Find where the given text appears and provide that cell's center as [X, Y] coordinate. 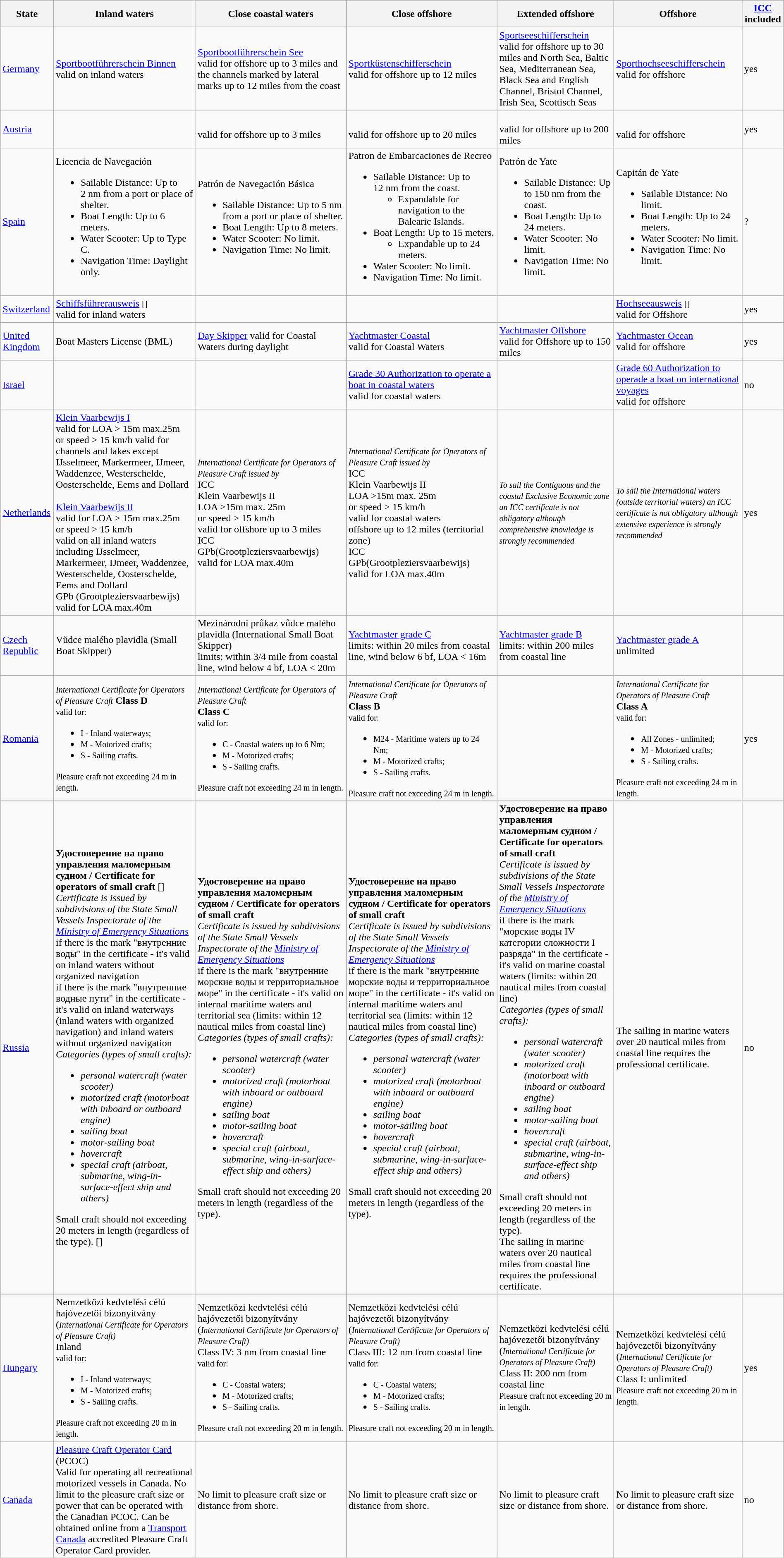
Sportbootführerschein Binnenvalid on inland waters [124, 69]
Sportbootführerschein Seevalid for offshore up to 3 miles and the channels marked by lateral marks up to 12 miles from the coast [270, 69]
Day Skipper valid for Coastal Waters during daylight [270, 341]
Patrón de YateSailable Distance: Up to 150 nm from the coast.Boat Length: Up to 24 meters.Water Scooter: No limit.Navigation Time: No limit. [556, 222]
Offshore [678, 14]
Close offshore [422, 14]
valid for offshore up to 20 miles [422, 129]
valid for offshore up to 200 miles [556, 129]
Extended offshore [556, 14]
United Kingdom [27, 341]
The sailing in marine waters over 20 nautical miles from coastal line requires the professional certificate. [678, 1047]
Inland waters [124, 14]
Schiffsführerausweis []valid for inland waters [124, 309]
ICC included [762, 14]
Yachtmaster Coastalvalid for Coastal Waters [422, 341]
Close coastal waters [270, 14]
Austria [27, 129]
Vůdce malého plavidla (Small Boat Skipper) [124, 645]
? [762, 222]
Capitán de YateSailable Distance: No limit.Boat Length: Up to 24 meters.Water Scooter: No limit.Navigation Time: No limit. [678, 222]
Romania [27, 738]
valid for offshore [678, 129]
Switzerland [27, 309]
Czech Republic [27, 645]
Sportküstenschifferscheinvalid for offshore up to 12 miles [422, 69]
Hungary [27, 1368]
Netherlands [27, 512]
Yachtmaster grade Climits: within 20 miles from coastal line, wind below 6 bf, LOA < 16m [422, 645]
Hochseeausweis []valid for Offshore [678, 309]
Spain [27, 222]
Sporthochseeschifferscheinvalid for offshore [678, 69]
Yachtmaster grade Blimits: within 200 miles from coastal line [556, 645]
Canada [27, 1499]
Mezinárodní průkaz vůdce malého plavidla (International Small Boat Skipper)limits: within 3/4 mile from coastal line, wind below 4 bf, LOA < 20m [270, 645]
Boat Masters License (BML) [124, 341]
valid for offshore up to 3 miles [270, 129]
Yachtmaster Oceanvalid for offshore [678, 341]
Russia [27, 1047]
Grade 30 Authorization to operate a boat in coastal watersvalid for coastal waters [422, 385]
State [27, 14]
Grade 60 Authorization to operade a boat on international voyagesvalid for offshore [678, 385]
Yachtmaster grade Aunlimited [678, 645]
Yachtmaster Offshorevalid for Offshore up to 150 miles [556, 341]
Israel [27, 385]
Germany [27, 69]
